Search for the cell housing the specified text and yield its [x, y] center coordinate. 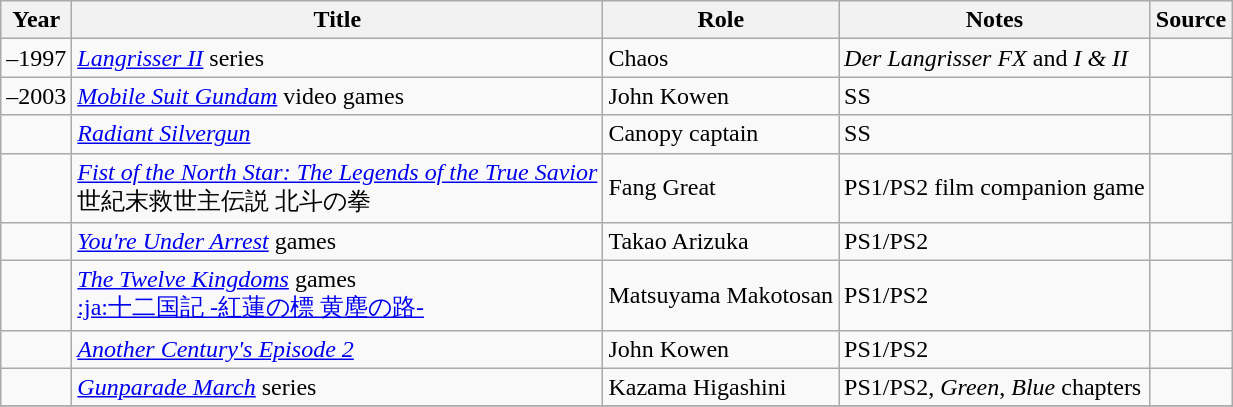
Radiant Silvergun [338, 134]
PS1/PS2, Green, Blue chapters [995, 387]
Canopy captain [721, 134]
Takao Arizuka [721, 242]
Fang Great [721, 188]
Gunparade March series [338, 387]
Title [338, 20]
Source [1190, 20]
–2003 [36, 96]
–1997 [36, 58]
Role [721, 20]
Notes [995, 20]
Der Langrisser FX and I & II [995, 58]
You're Under Arrest games [338, 242]
Chaos [721, 58]
Langrisser II series [338, 58]
Another Century's Episode 2 [338, 349]
The Twelve Kingdoms games:ja:十二国記 -紅蓮の標 黄塵の路- [338, 296]
Kazama Higashini [721, 387]
Matsuyama Makotosan [721, 296]
PS1/PS2 film companion game [995, 188]
Fist of the North Star: The Legends of the True Savior世紀末救世主伝説 北斗の拳 [338, 188]
Mobile Suit Gundam video games [338, 96]
Year [36, 20]
